Pinpoint the cell where the given text exists, returning its [X, Y] midpoint coordinate. 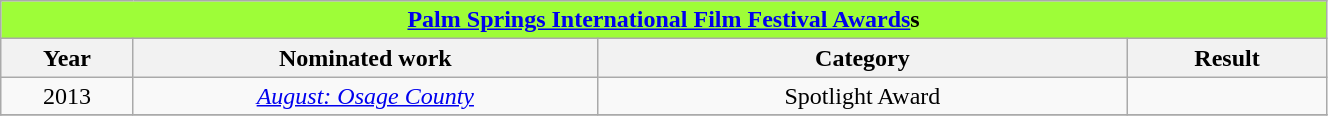
August: Osage County [365, 96]
Palm Springs International Film Festival Awardss [664, 20]
Spotlight Award [862, 96]
Year [68, 58]
Nominated work [365, 58]
Category [862, 58]
Result [1228, 58]
2013 [68, 96]
